Find where the given text appears and provide that cell's center as (X, Y) coordinate. 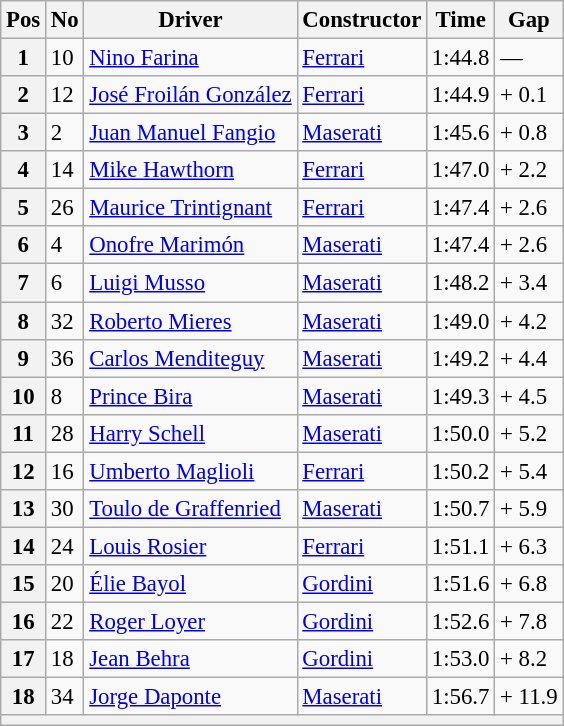
1:50.7 (461, 509)
17 (24, 659)
20 (65, 584)
15 (24, 584)
+ 4.5 (529, 396)
13 (24, 509)
Toulo de Graffenried (190, 509)
Gap (529, 20)
+ 8.2 (529, 659)
1:49.3 (461, 396)
No (65, 20)
11 (24, 433)
Driver (190, 20)
Carlos Menditeguy (190, 358)
+ 3.4 (529, 283)
Pos (24, 20)
+ 0.8 (529, 133)
9 (24, 358)
Élie Bayol (190, 584)
Time (461, 20)
1:51.6 (461, 584)
Onofre Marimón (190, 245)
1:47.0 (461, 170)
Umberto Maglioli (190, 471)
+ 4.2 (529, 321)
+ 6.3 (529, 546)
+ 5.9 (529, 509)
1:44.8 (461, 58)
28 (65, 433)
Juan Manuel Fangio (190, 133)
Nino Farina (190, 58)
32 (65, 321)
1:48.2 (461, 283)
Roger Loyer (190, 621)
1:53.0 (461, 659)
1:49.2 (461, 358)
Jorge Daponte (190, 697)
— (529, 58)
Prince Bira (190, 396)
7 (24, 283)
1:44.9 (461, 95)
+ 4.4 (529, 358)
Luigi Musso (190, 283)
Mike Hawthorn (190, 170)
+ 5.4 (529, 471)
+ 6.8 (529, 584)
+ 7.8 (529, 621)
5 (24, 208)
+ 2.2 (529, 170)
1:50.0 (461, 433)
36 (65, 358)
Constructor (362, 20)
José Froilán González (190, 95)
1:50.2 (461, 471)
26 (65, 208)
24 (65, 546)
Maurice Trintignant (190, 208)
+ 11.9 (529, 697)
34 (65, 697)
1:49.0 (461, 321)
+ 0.1 (529, 95)
1:51.1 (461, 546)
1:56.7 (461, 697)
Louis Rosier (190, 546)
1:52.6 (461, 621)
Roberto Mieres (190, 321)
+ 5.2 (529, 433)
30 (65, 509)
22 (65, 621)
3 (24, 133)
Jean Behra (190, 659)
Harry Schell (190, 433)
1:45.6 (461, 133)
1 (24, 58)
